Capture the cell that displays the provided text and extract its [x, y] central coordinate. 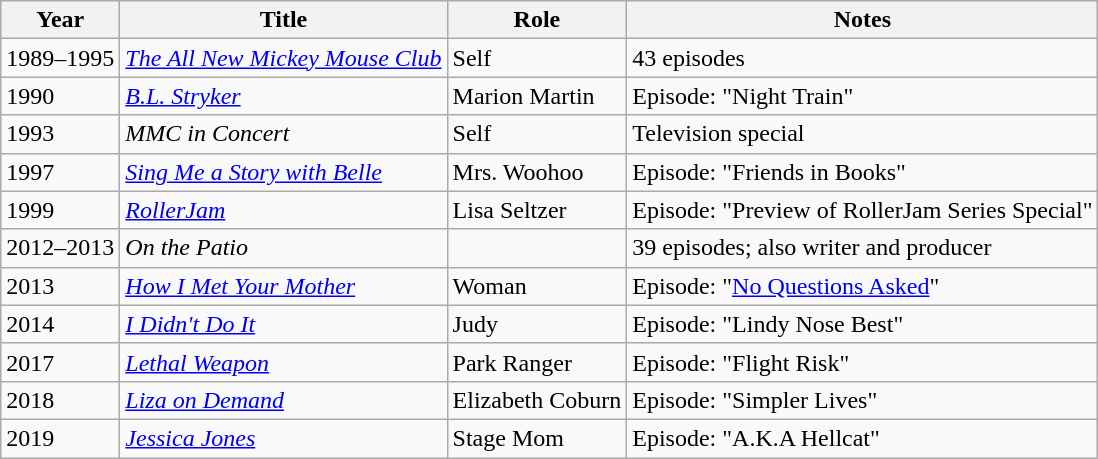
I Didn't Do It [284, 324]
B.L. Stryker [284, 96]
How I Met Your Mother [284, 286]
Episode: "Night Train" [862, 96]
Mrs. Woohoo [537, 172]
Liza on Demand [284, 400]
Park Ranger [537, 362]
Role [537, 20]
Sing Me a Story with Belle [284, 172]
2014 [60, 324]
Episode: "Friends in Books" [862, 172]
Episode: "Simpler Lives" [862, 400]
Jessica Jones [284, 438]
1989–1995 [60, 58]
2012–2013 [60, 248]
Lisa Seltzer [537, 210]
Lethal Weapon [284, 362]
The All New Mickey Mouse Club [284, 58]
2019 [60, 438]
Stage Mom [537, 438]
1993 [60, 134]
Year [60, 20]
1999 [60, 210]
Episode: "Flight Risk" [862, 362]
Title [284, 20]
On the Patio [284, 248]
Episode: "Lindy Nose Best" [862, 324]
Episode: "A.K.A Hellcat" [862, 438]
1997 [60, 172]
Notes [862, 20]
Marion Martin [537, 96]
Elizabeth Coburn [537, 400]
Episode: "Preview of RollerJam Series Special" [862, 210]
39 episodes; also writer and producer [862, 248]
Episode: "No Questions Asked" [862, 286]
MMC in Concert [284, 134]
2017 [60, 362]
RollerJam [284, 210]
Television special [862, 134]
2013 [60, 286]
2018 [60, 400]
43 episodes [862, 58]
Woman [537, 286]
Judy [537, 324]
1990 [60, 96]
